Search for the cell housing the specified text and yield its [x, y] center coordinate. 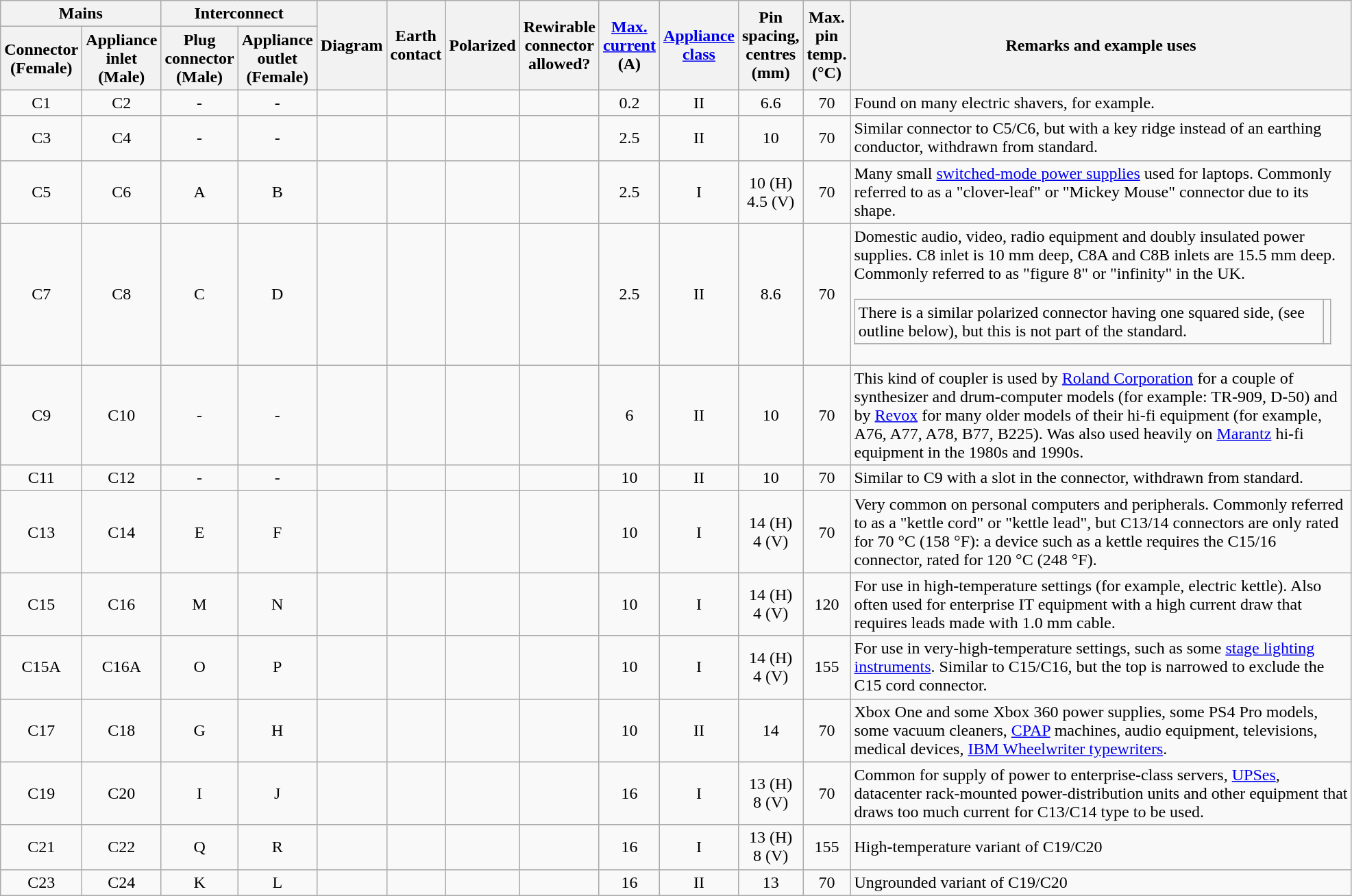
C [199, 295]
C15A [41, 667]
C7 [41, 295]
C15 [41, 604]
14 [770, 730]
Similar connector to C5/C6, but with a key ridge instead of an earthing conductor, withdrawn from standard. [1101, 138]
N [277, 604]
Interconnect [238, 14]
M [199, 604]
Q [199, 847]
L [277, 882]
Max. current (A) [629, 45]
C20 [122, 793]
E [199, 532]
C22 [122, 847]
Earth contact [416, 45]
G [199, 730]
C12 [122, 478]
Rewirable connector allowed? [559, 45]
A [199, 192]
Polarized [482, 45]
O [199, 667]
Many small switched-mode power supplies used for laptops. Commonly referred to as a "clover-leaf" or "Mickey Mouse" connector due to its shape. [1101, 192]
C21 [41, 847]
C23 [41, 882]
C16A [122, 667]
J [277, 793]
B [277, 192]
6 [629, 415]
There is a similar polarized connector having one squared side, (see outline below), but this is not part of the standard. [1088, 322]
120 [826, 604]
F [277, 532]
Remarks and example uses [1101, 45]
Plug connector(Male) [199, 58]
C18 [122, 730]
C1 [41, 103]
C2 [122, 103]
C19 [41, 793]
C16 [122, 604]
D [277, 295]
Diagram [352, 45]
High-temperature variant of C19/C20 [1101, 847]
0.2 [629, 103]
K [199, 882]
C4 [122, 138]
H [277, 730]
P [277, 667]
C9 [41, 415]
Appliance class [699, 45]
13 [770, 882]
R [277, 847]
C24 [122, 882]
Ungrounded variant of C19/C20 [1101, 882]
Similar to C9 with a slot in the connector, withdrawn from standard. [1101, 478]
C5 [41, 192]
Appliance inlet(Male) [122, 58]
8.6 [770, 295]
Mains [81, 14]
C13 [41, 532]
C8 [122, 295]
Pin spacing, centres (mm) [770, 45]
C14 [122, 532]
C17 [41, 730]
C11 [41, 478]
Connector(Female) [41, 58]
Found on many electric shavers, for example. [1101, 103]
Appliance outlet(Female) [277, 58]
6.6 [770, 103]
C3 [41, 138]
Max. pin temp. (°C) [826, 45]
C6 [122, 192]
10 (H)4.5 (V) [770, 192]
C10 [122, 415]
